Output the (X, Y) coordinate of the center of the cell containing the given text.  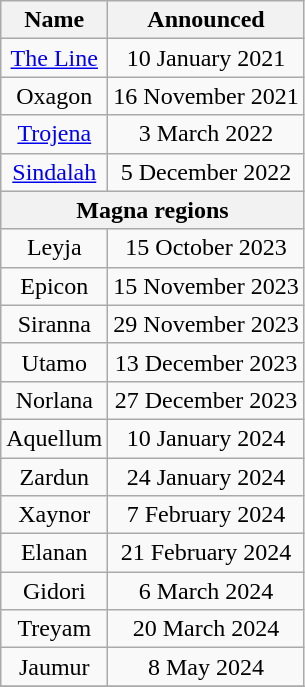
20 March 2024 (206, 629)
Epicon (54, 286)
Announced (206, 20)
5 December 2022 (206, 172)
Aquellum (54, 438)
Magna regions (152, 210)
The Line (54, 58)
29 November 2023 (206, 324)
3 March 2022 (206, 134)
Treyam (54, 629)
Name (54, 20)
Zardun (54, 477)
24 January 2024 (206, 477)
Norlana (54, 400)
10 January 2021 (206, 58)
7 February 2024 (206, 515)
Leyja (54, 248)
6 March 2024 (206, 591)
8 May 2024 (206, 667)
27 December 2023 (206, 400)
15 October 2023 (206, 248)
Xaynor (54, 515)
10 January 2024 (206, 438)
13 December 2023 (206, 362)
15 November 2023 (206, 286)
Trojena (54, 134)
16 November 2021 (206, 96)
Sindalah (54, 172)
Gidori (54, 591)
Elanan (54, 553)
Jaumur (54, 667)
21 February 2024 (206, 553)
Oxagon (54, 96)
Utamo (54, 362)
Siranna (54, 324)
